Provide the (x, y) coordinate of the cell's center where the given text is located.  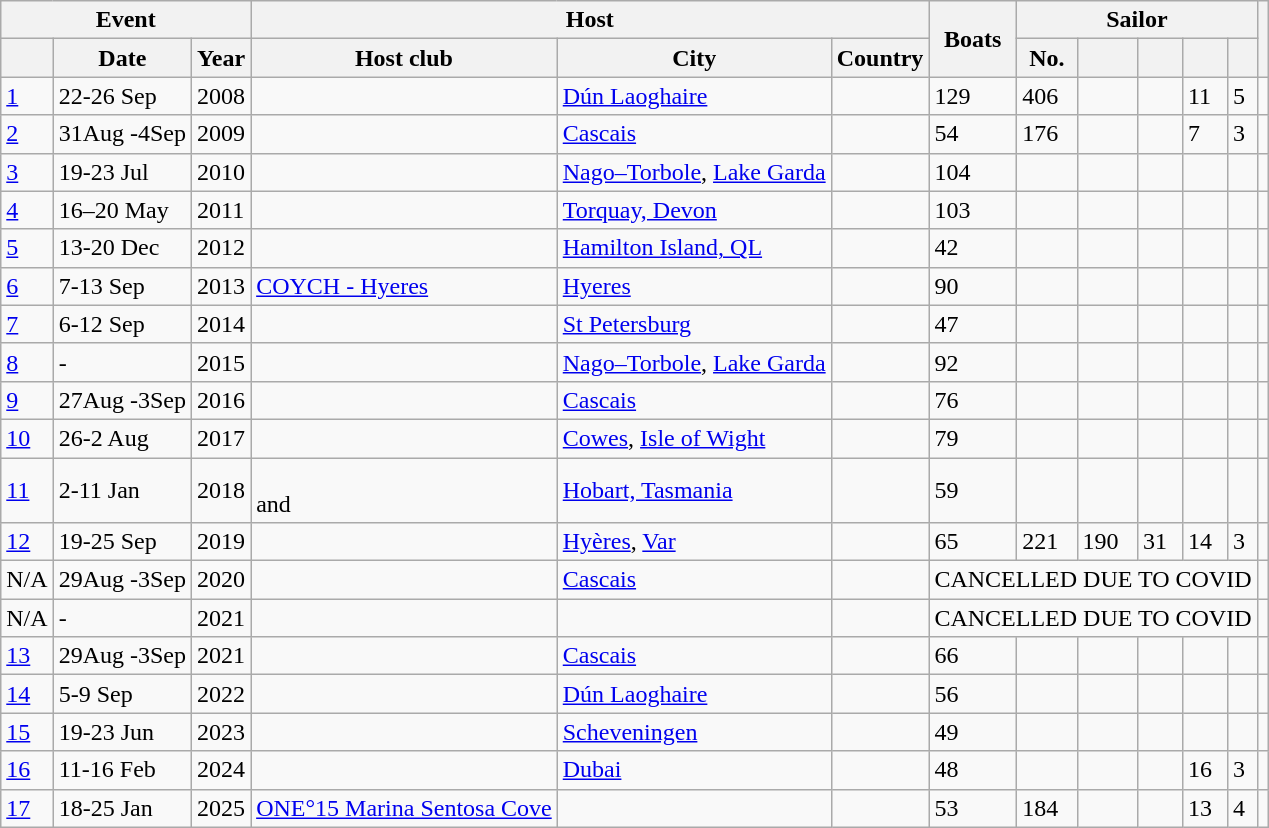
19-25 Sep (122, 542)
Cowes, Isle of Wight (694, 438)
48 (973, 770)
Host club (404, 58)
15 (27, 732)
2025 (222, 808)
2016 (222, 400)
Hamilton Island, QL (694, 248)
9 (27, 400)
2024 (222, 770)
1 (27, 96)
Year (222, 58)
6 (27, 286)
2013 (222, 286)
26-2 Aug (122, 438)
Boats (973, 39)
and (404, 490)
13-20 Dec (122, 248)
Torquay, Devon (694, 210)
7-13 Sep (122, 286)
104 (973, 172)
47 (973, 324)
ONE°15 Marina Sentosa Cove (404, 808)
5-9 Sep (122, 694)
79 (973, 438)
8 (27, 362)
176 (1047, 134)
Sailor (1137, 20)
17 (27, 808)
65 (973, 542)
12 (27, 542)
2017 (222, 438)
103 (973, 210)
2-11 Jan (122, 490)
Dubai (694, 770)
2012 (222, 248)
Hobart, Tasmania (694, 490)
19-23 Jun (122, 732)
59 (973, 490)
2018 (222, 490)
16–20 May (122, 210)
2009 (222, 134)
Event (126, 20)
Hyères, Var (694, 542)
Hyeres (694, 286)
COYCH - Hyeres (404, 286)
2008 (222, 96)
11-16 Feb (122, 770)
2011 (222, 210)
221 (1047, 542)
53 (973, 808)
St Petersburg (694, 324)
City (694, 58)
92 (973, 362)
Scheveningen (694, 732)
66 (973, 656)
Host (590, 20)
54 (973, 134)
31 (1160, 542)
22-26 Sep (122, 96)
2015 (222, 362)
18-25 Jan (122, 808)
Date (122, 58)
19-23 Jul (122, 172)
406 (1047, 96)
2019 (222, 542)
2022 (222, 694)
190 (1107, 542)
42 (973, 248)
31Aug -4Sep (122, 134)
2014 (222, 324)
2023 (222, 732)
49 (973, 732)
2 (27, 134)
90 (973, 286)
184 (1047, 808)
10 (27, 438)
27Aug -3Sep (122, 400)
129 (973, 96)
2010 (222, 172)
6-12 Sep (122, 324)
Country (880, 58)
56 (973, 694)
No. (1047, 58)
76 (973, 400)
2020 (222, 580)
